Find where the given text appears and provide that cell's center as [x, y] coordinate. 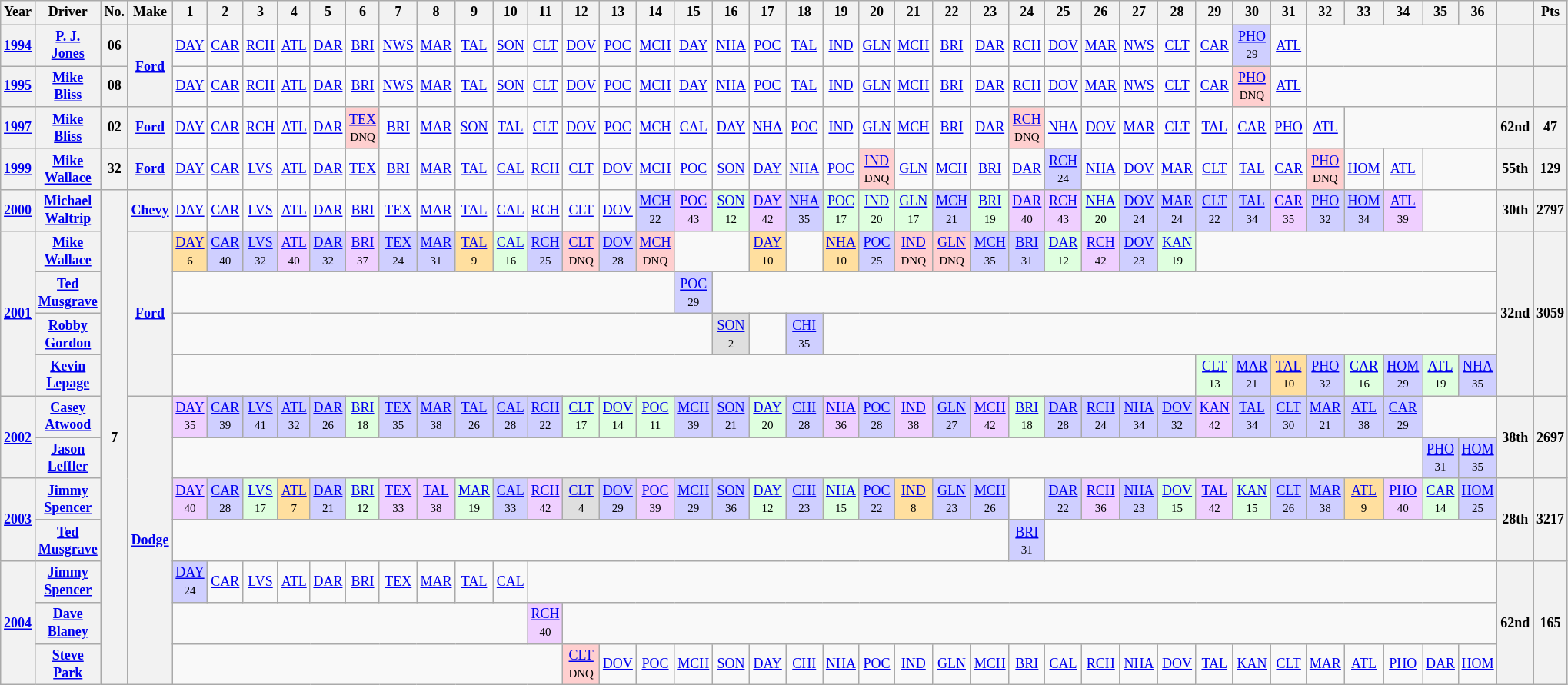
DAY10 [767, 251]
BRI19 [990, 211]
POC43 [694, 211]
1994 [18, 45]
21 [914, 12]
06 [114, 45]
CLT26 [1289, 499]
08 [114, 87]
ATL9 [1364, 499]
HOM25 [1478, 499]
CAR14 [1441, 499]
DAR22 [1064, 499]
RCHDNQ [1027, 128]
KAN19 [1177, 251]
GLNDNQ [952, 251]
MAR19 [474, 499]
CAR35 [1289, 211]
KAN [1252, 664]
CLT17 [581, 417]
129 [1550, 169]
Robby Gordon [68, 334]
CLT13 [1214, 375]
1999 [18, 169]
17 [767, 12]
3059 [1550, 314]
MCH22 [655, 211]
MCH26 [990, 499]
32nd [1515, 314]
KAN42 [1214, 417]
IND20 [877, 211]
1995 [18, 87]
ATL39 [1403, 211]
POC25 [877, 251]
DOV23 [1139, 251]
TAL10 [1289, 375]
Year [18, 12]
29 [1214, 12]
1 [190, 12]
DAY20 [767, 417]
36 [1478, 12]
LVS41 [261, 417]
DAY6 [190, 251]
Michael Waltrip [68, 211]
ATL32 [294, 417]
DAY35 [190, 417]
NHA10 [841, 251]
MCH21 [952, 211]
RCH22 [545, 417]
TAL26 [474, 417]
2000 [18, 211]
SON36 [731, 499]
DOV32 [1177, 417]
13 [618, 12]
31 [1289, 12]
CAR16 [1364, 375]
2001 [18, 314]
30th [1515, 211]
KAN15 [1252, 499]
RCH40 [545, 623]
DAR26 [328, 417]
PHO31 [1441, 458]
Chevy [150, 211]
DAR12 [1064, 251]
DAR32 [328, 251]
CAL28 [511, 417]
CAR39 [225, 417]
165 [1550, 623]
PHO29 [1252, 45]
ATL19 [1441, 375]
MCHDNQ [655, 251]
PHO40 [1403, 499]
2003 [18, 520]
3 [261, 12]
NHA15 [841, 499]
27 [1139, 12]
23 [990, 12]
NHA34 [1139, 417]
IND38 [914, 417]
DOV29 [618, 499]
Dave Blaney [68, 623]
ATL7 [294, 499]
Dodge [150, 540]
25 [1064, 12]
CHI35 [804, 334]
TEX35 [398, 417]
SON2 [731, 334]
Pts [1550, 12]
22 [952, 12]
HOM35 [1478, 458]
30 [1252, 12]
28th [1515, 520]
19 [841, 12]
DAR28 [1064, 417]
2002 [18, 437]
TEX33 [398, 499]
2 [225, 12]
24 [1027, 12]
P. J. Jones [68, 45]
MCH29 [694, 499]
MCH42 [990, 417]
Make [150, 12]
DOV24 [1139, 211]
CAR29 [1403, 417]
2697 [1550, 437]
BRI37 [363, 251]
SON12 [731, 211]
SON21 [731, 417]
CLT4 [581, 499]
CHI [804, 664]
GLN17 [914, 211]
CAL33 [511, 499]
GLN27 [952, 417]
CHI28 [804, 417]
LVS17 [261, 499]
28 [1177, 12]
POC39 [655, 499]
DAY42 [767, 211]
MAR31 [436, 251]
55th [1515, 169]
TAL42 [1214, 499]
16 [731, 12]
2797 [1550, 211]
CLT22 [1214, 211]
Casey Atwood [68, 417]
TEX24 [398, 251]
33 [1364, 12]
1997 [18, 128]
35 [1441, 12]
3217 [1550, 520]
POC29 [694, 293]
15 [694, 12]
Steve Park [68, 664]
RCH36 [1100, 499]
NHA23 [1139, 499]
Jason Leffler [68, 458]
5 [328, 12]
34 [1403, 12]
9 [474, 12]
DAY12 [767, 499]
6 [363, 12]
LVS32 [261, 251]
CAR40 [225, 251]
4 [294, 12]
DAR40 [1027, 211]
POC28 [877, 417]
2004 [18, 623]
02 [114, 128]
MCH39 [694, 417]
RCH43 [1064, 211]
DOV15 [1177, 499]
TEXDNQ [363, 128]
Kevin Lepage [68, 375]
TAL38 [436, 499]
DOV14 [618, 417]
RCH25 [545, 251]
GLN23 [952, 499]
11 [545, 12]
10 [511, 12]
26 [1100, 12]
14 [655, 12]
POC11 [655, 417]
DAY40 [190, 499]
ATL38 [1364, 417]
IND8 [914, 499]
POC22 [877, 499]
12 [581, 12]
BRI12 [363, 499]
HOM34 [1364, 211]
DAR21 [328, 499]
POC17 [841, 211]
CLT30 [1289, 417]
47 [1550, 128]
8 [436, 12]
DAY24 [190, 582]
CAL16 [511, 251]
NHA36 [841, 417]
CAR28 [225, 499]
TAL9 [474, 251]
MCH35 [990, 251]
NHA20 [1100, 211]
Driver [68, 12]
DOV28 [618, 251]
HOM29 [1403, 375]
ATL40 [294, 251]
CHI23 [804, 499]
20 [877, 12]
18 [804, 12]
MAR24 [1177, 211]
No. [114, 12]
38th [1515, 437]
